Extract the (X, Y) coordinate from the center of the cell holding the provided text.  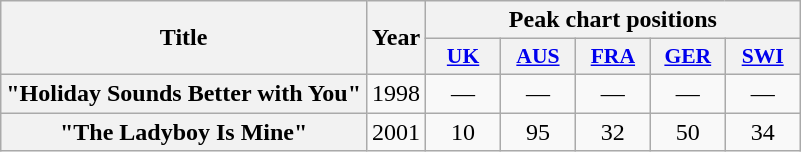
UK (464, 57)
GER (688, 57)
1998 (396, 93)
FRA (612, 57)
Year (396, 38)
34 (762, 131)
50 (688, 131)
"Holiday Sounds Better with You" (184, 93)
SWI (762, 57)
95 (538, 131)
AUS (538, 57)
Title (184, 38)
10 (464, 131)
32 (612, 131)
Peak chart positions (614, 20)
"The Ladyboy Is Mine" (184, 131)
2001 (396, 131)
